Scan for the cell matching the given text and deliver its [X, Y] coordinate at center. 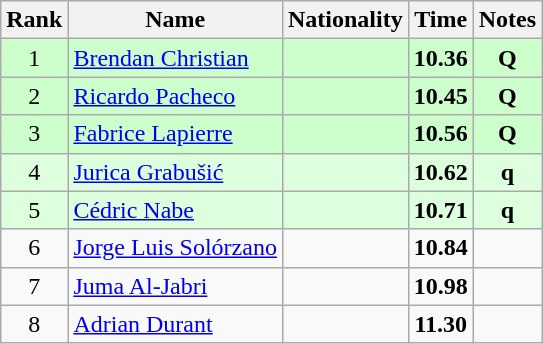
1 [34, 58]
10.84 [440, 248]
6 [34, 248]
Ricardo Pacheco [176, 96]
Fabrice Lapierre [176, 134]
10.45 [440, 96]
3 [34, 134]
11.30 [440, 324]
Time [440, 20]
10.36 [440, 58]
7 [34, 286]
Brendan Christian [176, 58]
10.56 [440, 134]
Notes [507, 20]
Jorge Luis Solórzano [176, 248]
10.62 [440, 172]
Nationality [345, 20]
10.71 [440, 210]
4 [34, 172]
Jurica Grabušić [176, 172]
10.98 [440, 286]
2 [34, 96]
Cédric Nabe [176, 210]
Juma Al-Jabri [176, 286]
Rank [34, 20]
5 [34, 210]
8 [34, 324]
Adrian Durant [176, 324]
Name [176, 20]
